Pinpoint the cell where the given text exists, returning its [X, Y] midpoint coordinate. 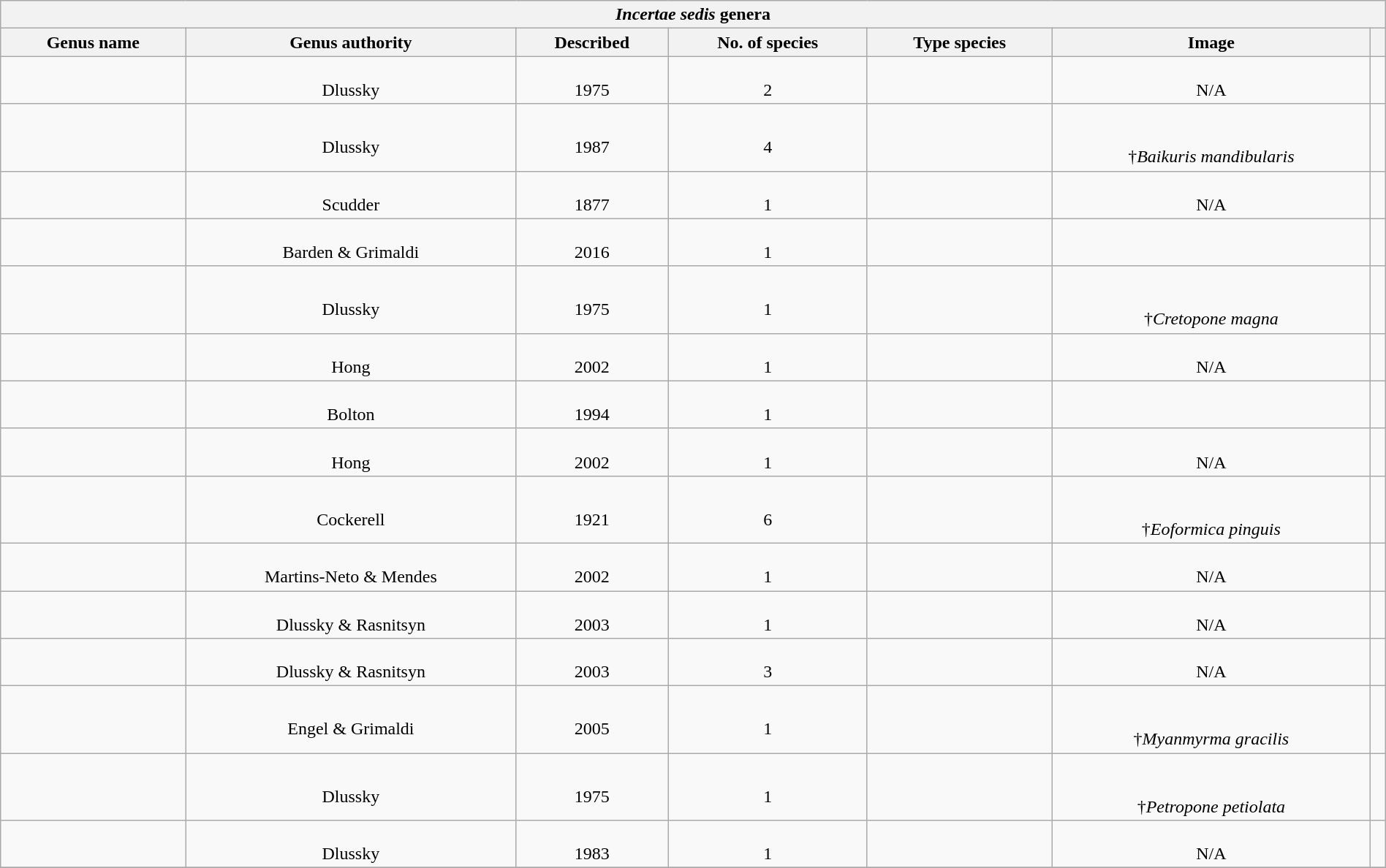
1994 [592, 405]
Described [592, 42]
Type species [959, 42]
1877 [592, 194]
Image [1211, 42]
Engel & Grimaldi [351, 720]
1983 [592, 845]
Genus name [94, 42]
†Petropone petiolata [1211, 787]
Incertae sedis genera [693, 15]
†Cretopone magna [1211, 300]
Genus authority [351, 42]
1987 [592, 137]
Bolton [351, 405]
No. of species [768, 42]
Scudder [351, 194]
†Eoformica pinguis [1211, 509]
2005 [592, 720]
†Baikuris mandibularis [1211, 137]
2016 [592, 243]
Cockerell [351, 509]
Martins-Neto & Mendes [351, 567]
Barden & Grimaldi [351, 243]
1921 [592, 509]
2 [768, 80]
†Myanmyrma gracilis [1211, 720]
3 [768, 662]
6 [768, 509]
4 [768, 137]
